Extract the (X, Y) coordinate from the center of the cell holding the provided text.  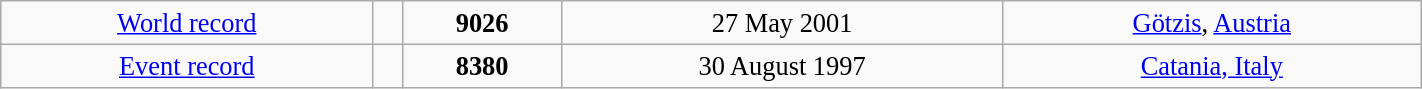
30 August 1997 (782, 66)
27 May 2001 (782, 22)
Götzis, Austria (1212, 22)
9026 (482, 22)
8380 (482, 66)
Event record (187, 66)
World record (187, 22)
Catania, Italy (1212, 66)
